Output the [x, y] coordinate of the center of the cell containing the given text.  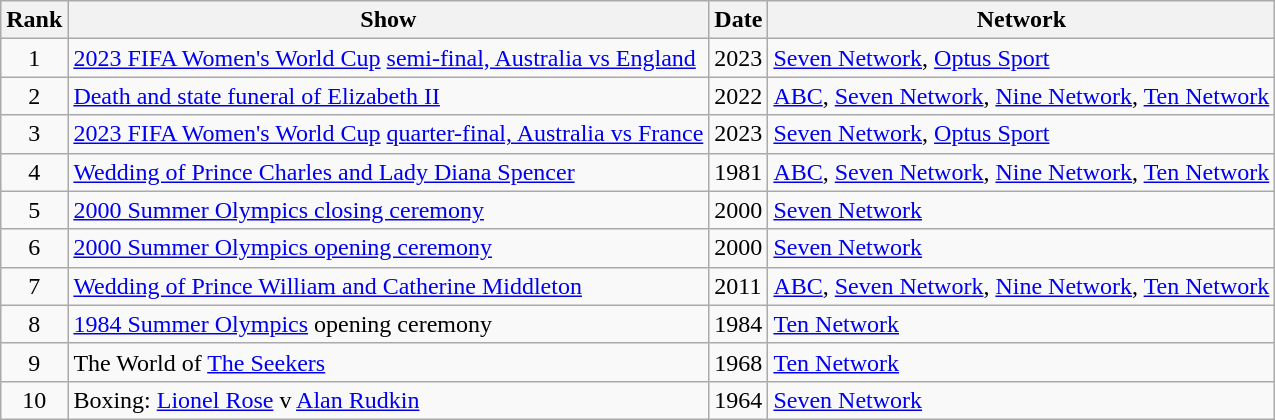
2011 [738, 286]
Rank [34, 20]
Date [738, 20]
2023 FIFA Women's World Cup quarter-final, Australia vs France [388, 134]
1984 [738, 324]
2000 Summer Olympics opening ceremony [388, 248]
9 [34, 362]
2 [34, 96]
3 [34, 134]
1984 Summer Olympics opening ceremony [388, 324]
1 [34, 58]
1968 [738, 362]
Death and state funeral of Elizabeth II [388, 96]
The World of The Seekers [388, 362]
8 [34, 324]
7 [34, 286]
4 [34, 172]
2023 FIFA Women's World Cup semi-final, Australia vs England [388, 58]
1964 [738, 400]
10 [34, 400]
6 [34, 248]
1981 [738, 172]
Wedding of Prince William and Catherine Middleton [388, 286]
Show [388, 20]
2000 Summer Olympics closing ceremony [388, 210]
2022 [738, 96]
Boxing: Lionel Rose v Alan Rudkin [388, 400]
Wedding of Prince Charles and Lady Diana Spencer [388, 172]
Network [1022, 20]
5 [34, 210]
